Locate the cell with the specified text and output its [X, Y] center coordinate. 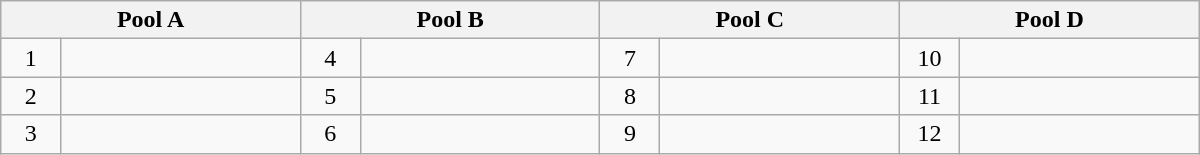
2 [31, 96]
8 [630, 96]
9 [630, 134]
5 [330, 96]
10 [930, 58]
12 [930, 134]
Pool D [1050, 20]
6 [330, 134]
11 [930, 96]
Pool B [450, 20]
Pool A [151, 20]
7 [630, 58]
4 [330, 58]
3 [31, 134]
Pool C [750, 20]
1 [31, 58]
